Search for the cell housing the specified text and yield its (x, y) center coordinate. 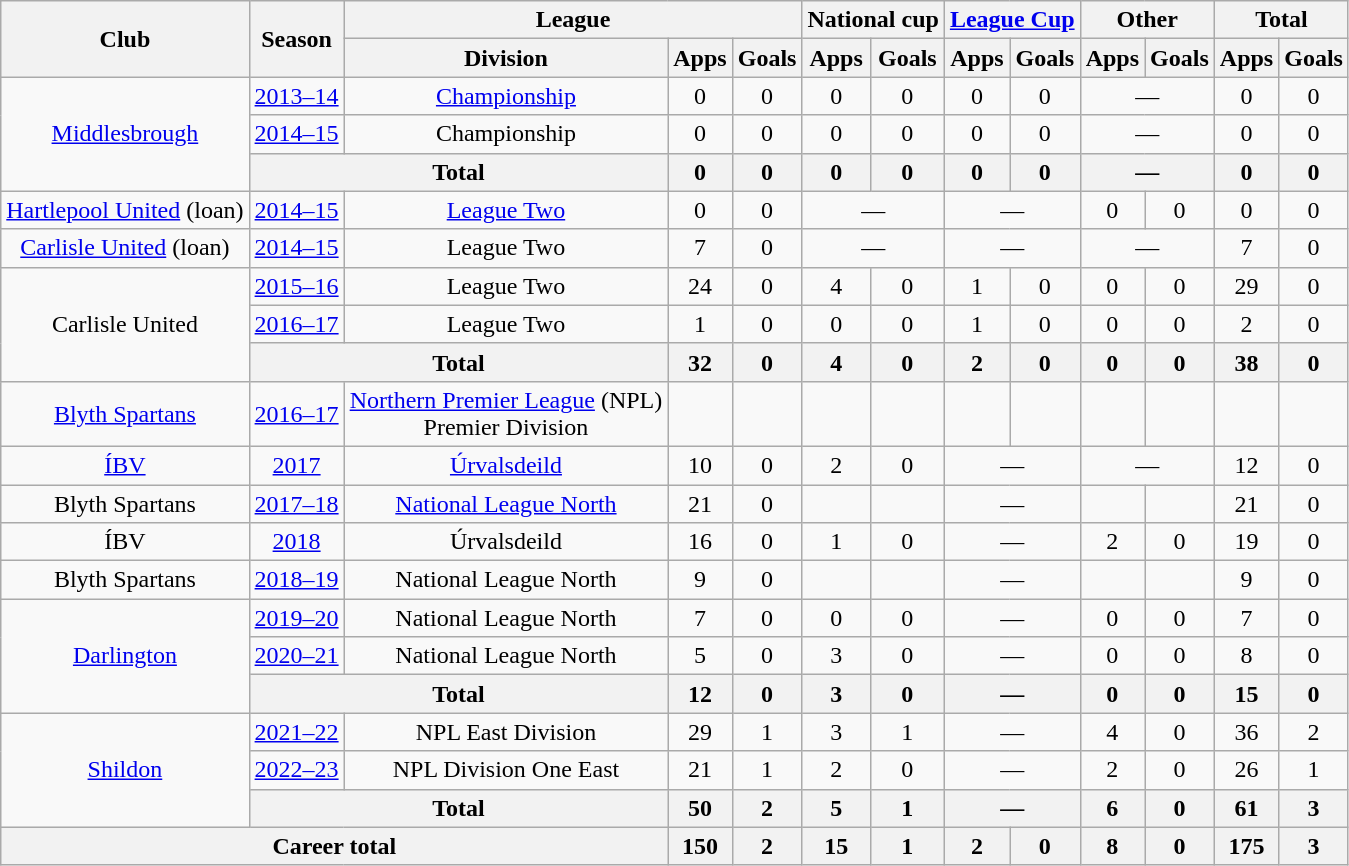
2021–22 (296, 732)
175 (1246, 846)
Career total (334, 846)
32 (700, 362)
24 (700, 286)
2018–19 (296, 580)
61 (1246, 808)
16 (700, 542)
50 (700, 808)
38 (1246, 362)
Other (1147, 20)
2017 (296, 465)
Club (125, 39)
26 (1246, 770)
2019–20 (296, 618)
36 (1246, 732)
NPL East Division (506, 732)
National cup (873, 20)
Season (296, 39)
2022–23 (296, 770)
6 (1112, 808)
150 (700, 846)
Division (506, 58)
League Cup (1012, 20)
Carlisle United (125, 324)
2013–14 (296, 96)
NPL Division One East (506, 770)
2017–18 (296, 503)
2015–16 (296, 286)
Hartlepool United (loan) (125, 210)
Shildon (125, 770)
League (573, 20)
Northern Premier League (NPL)Premier Division (506, 414)
19 (1246, 542)
Carlisle United (loan) (125, 248)
Darlington (125, 656)
2018 (296, 542)
2020–21 (296, 656)
10 (700, 465)
Middlesbrough (125, 134)
